Search for the cell housing the specified text and yield its (x, y) center coordinate. 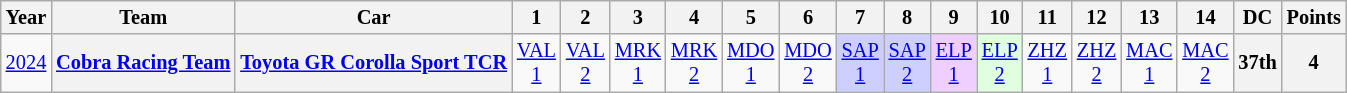
1 (536, 17)
VAL1 (536, 63)
MRK1 (638, 63)
Team (143, 17)
3 (638, 17)
12 (1096, 17)
MRK2 (694, 63)
Cobra Racing Team (143, 63)
MAC1 (1149, 63)
DC (1257, 17)
Car (374, 17)
MAC2 (1205, 63)
ELP1 (954, 63)
MDO2 (808, 63)
5 (750, 17)
2 (586, 17)
9 (954, 17)
ZHZ2 (1096, 63)
7 (860, 17)
13 (1149, 17)
2024 (26, 63)
SAP2 (908, 63)
Toyota GR Corolla Sport TCR (374, 63)
Year (26, 17)
14 (1205, 17)
ELP2 (1000, 63)
6 (808, 17)
MDO1 (750, 63)
SAP1 (860, 63)
11 (1048, 17)
10 (1000, 17)
37th (1257, 63)
Points (1314, 17)
8 (908, 17)
ZHZ1 (1048, 63)
VAL2 (586, 63)
